Search for the cell housing the specified text and yield its [x, y] center coordinate. 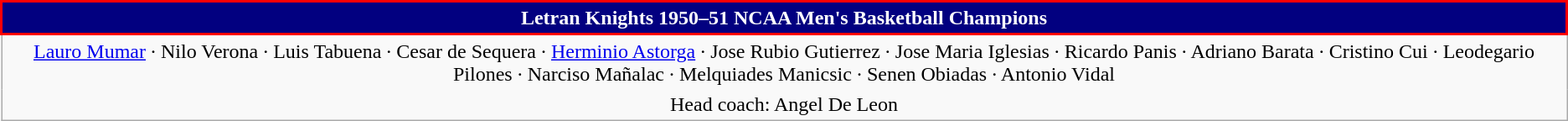
Letran Knights 1950–51 NCAA Men's Basketball Champions [784, 18]
Head coach: Angel De Leon [784, 104]
